Scan for the cell matching the given text and deliver its [X, Y] coordinate at center. 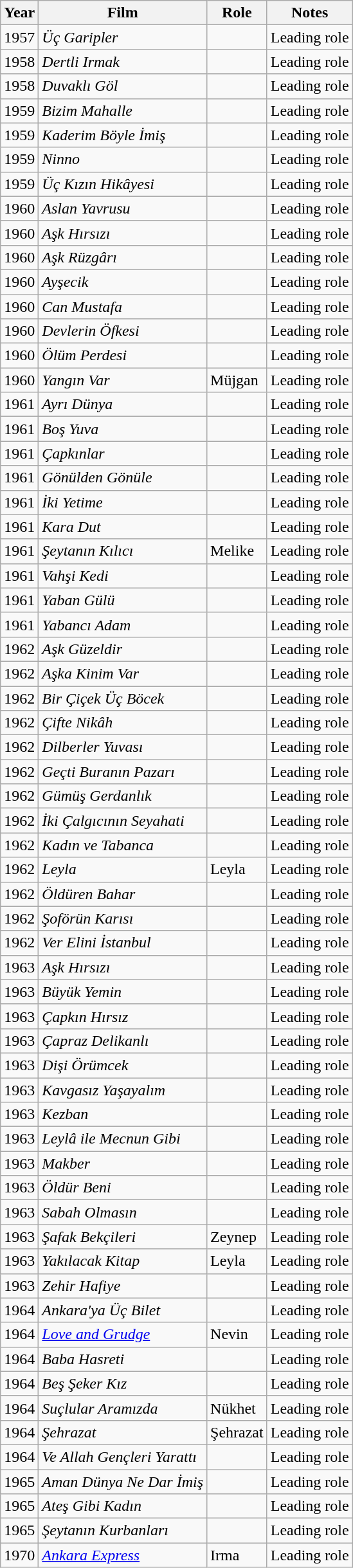
Ayşecik [123, 282]
Year [19, 13]
Ayrı Dünya [123, 405]
Yaban Gülü [123, 600]
Büyük Yemin [123, 992]
Film [123, 13]
Çifte Nikâh [123, 723]
Yangın Var [123, 380]
Çapraz Delikanlı [123, 1041]
Baba Hasreti [123, 1359]
Çapkın Hırsız [123, 1016]
Suçlular Aramızda [123, 1408]
Nükhet [237, 1408]
Ninno [123, 160]
Aşk Rüzgârı [123, 257]
Ateş Gibi Kadın [123, 1506]
Notes [310, 13]
Yabancı Adam [123, 624]
Melike [237, 551]
Kezban [123, 1115]
Kaderim Böyle İmiş [123, 135]
Duvaklı Göl [123, 86]
Dertli Irmak [123, 62]
Üç Garipler [123, 37]
İki Yetime [123, 502]
Devlerin Öfkesi [123, 331]
Ankara'ya Üç Bilet [123, 1310]
1957 [19, 37]
Leylâ ile Mecnun Gibi [123, 1139]
Zeynep [237, 1237]
Şeytanın Kurbanları [123, 1531]
Ölüm Perdesi [123, 356]
Dişi Örümcek [123, 1065]
Yakılacak Kitap [123, 1261]
Role [237, 13]
Ankara Express [123, 1555]
Makber [123, 1163]
Vahşi Kedi [123, 576]
Bizim Mahalle [123, 111]
Gümüş Gerdanlık [123, 796]
Bir Çiçek Üç Böcek [123, 698]
Geçti Buranın Pazarı [123, 772]
Kara Dut [123, 527]
Can Mustafa [123, 307]
Beş Şeker Kız [123, 1383]
Boş Yuva [123, 429]
Şafak Bekçileri [123, 1237]
Öldür Beni [123, 1188]
İki Çalgıcının Seyahati [123, 821]
Ver Elini İstanbul [123, 943]
1970 [19, 1555]
Şoförün Karısı [123, 918]
Kavgasız Yaşayalım [123, 1090]
Zehir Hafiye [123, 1286]
Aman Dünya Ne Dar İmiş [123, 1481]
Aşka Kinim Var [123, 673]
Aslan Yavrusu [123, 208]
Üç Kızın Hikâyesi [123, 184]
Dilberler Yuvası [123, 747]
Love and Grudge [123, 1335]
Müjgan [237, 380]
Şeytanın Kılıcı [123, 551]
Nevin [237, 1335]
Sabah Olmasın [123, 1212]
Öldüren Bahar [123, 894]
Aşk Güzeldir [123, 649]
Ve Allah Gençleri Yarattı [123, 1457]
Çapkınlar [123, 453]
Gönülden Gönüle [123, 478]
Kadın ve Tabanca [123, 845]
Irma [237, 1555]
